From the cell containing the given text, extract its center point as [X, Y] coordinate. 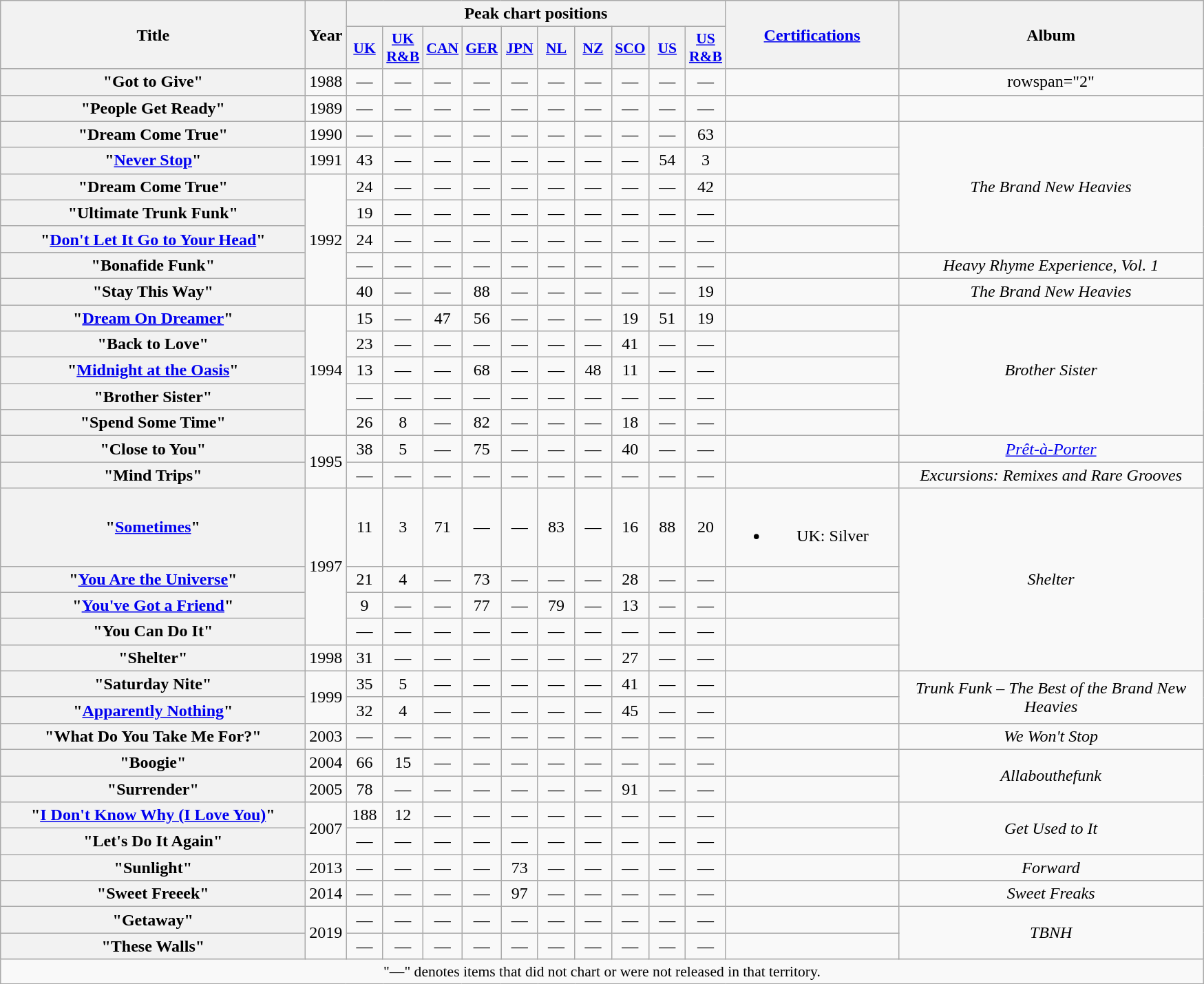
1988 [326, 82]
CAN [442, 48]
NL [556, 48]
"Ultimate Trunk Funk" [153, 213]
Album [1050, 34]
We Won't Stop [1050, 736]
"Getaway" [153, 920]
Excursions: Remixes and Rare Grooves [1050, 475]
NZ [593, 48]
1991 [326, 160]
63 [706, 134]
"Bonafide Funk" [153, 265]
38 [365, 449]
83 [556, 527]
26 [365, 423]
79 [556, 605]
91 [631, 788]
82 [482, 423]
47 [442, 317]
68 [482, 370]
8 [403, 423]
"Midnight at the Oasis" [153, 370]
"People Get Ready" [153, 108]
18 [631, 423]
"You've Got a Friend" [153, 605]
78 [365, 788]
"Mind Trips" [153, 475]
1989 [326, 108]
Brother Sister [1050, 370]
97 [519, 894]
2005 [326, 788]
UK: Silver [812, 527]
2014 [326, 894]
31 [365, 658]
27 [631, 658]
"Never Stop" [153, 160]
"Saturday Nite" [153, 684]
"You Are the Universe" [153, 579]
23 [365, 344]
"Back to Love" [153, 344]
43 [365, 160]
51 [668, 317]
2019 [326, 933]
US [668, 48]
"Got to Give" [153, 82]
16 [631, 527]
45 [631, 710]
28 [631, 579]
42 [706, 187]
"Sometimes" [153, 527]
Title [153, 34]
Peak chart positions [536, 14]
71 [442, 527]
"Shelter" [153, 658]
77 [482, 605]
Certifications [812, 34]
Trunk Funk – The Best of the Brand New Heavies [1050, 697]
1999 [326, 697]
"Spend Some Time" [153, 423]
1994 [326, 370]
56 [482, 317]
2003 [326, 736]
"I Don't Know Why (I Love You)" [153, 815]
21 [365, 579]
"Sunlight" [153, 868]
1998 [326, 658]
TBNH [1050, 933]
9 [365, 605]
54 [668, 160]
UK [365, 48]
1990 [326, 134]
"These Walls" [153, 946]
"Let's Do It Again" [153, 841]
75 [482, 449]
35 [365, 684]
Heavy Rhyme Experience, Vol. 1 [1050, 265]
"Apparently Nothing" [153, 710]
Get Used to It [1050, 828]
"Sweet Freeek" [153, 894]
Forward [1050, 868]
Prêt-à-Porter [1050, 449]
32 [365, 710]
12 [403, 815]
Year [326, 34]
SCO [631, 48]
2013 [326, 868]
rowspan="2" [1050, 82]
20 [706, 527]
48 [593, 370]
2004 [326, 762]
"Close to You" [153, 449]
"Boogie" [153, 762]
"Dream On Dreamer" [153, 317]
GER [482, 48]
"—" denotes items that did not chart or were not released in that territory. [602, 972]
2007 [326, 828]
Allabouthefunk [1050, 775]
188 [365, 815]
"Don't Let It Go to Your Head" [153, 239]
"You Can Do It" [153, 631]
Shelter [1050, 580]
1992 [326, 239]
JPN [519, 48]
"Surrender" [153, 788]
USR&B [706, 48]
1995 [326, 462]
"What Do You Take Me For?" [153, 736]
66 [365, 762]
1997 [326, 566]
"Brother Sister" [153, 397]
UKR&B [403, 48]
"Stay This Way" [153, 291]
Sweet Freaks [1050, 894]
